Search for the cell housing the specified text and yield its (X, Y) center coordinate. 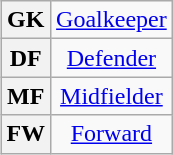
Midfielder (112, 96)
Goalkeeper (112, 20)
MF (26, 96)
FW (26, 134)
Forward (112, 134)
DF (26, 58)
Defender (112, 58)
GK (26, 20)
